Capture the cell that displays the provided text and extract its [x, y] central coordinate. 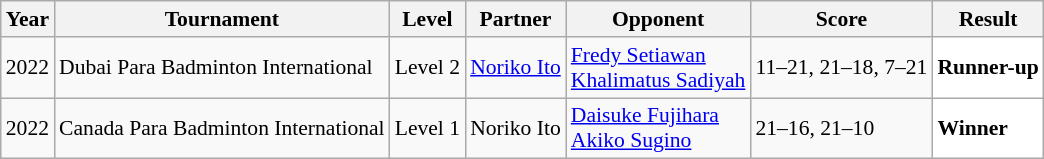
Level 2 [428, 68]
Tournament [222, 19]
Partner [516, 19]
Level [428, 19]
Result [988, 19]
Level 1 [428, 128]
21–16, 21–10 [841, 128]
Fredy Setiawan Khalimatus Sadiyah [658, 68]
Runner-up [988, 68]
11–21, 21–18, 7–21 [841, 68]
Daisuke Fujihara Akiko Sugino [658, 128]
Score [841, 19]
Opponent [658, 19]
Year [28, 19]
Canada Para Badminton International [222, 128]
Winner [988, 128]
Dubai Para Badminton International [222, 68]
